Identify which cell holds the provided text, then report its (X, Y) central coordinate. 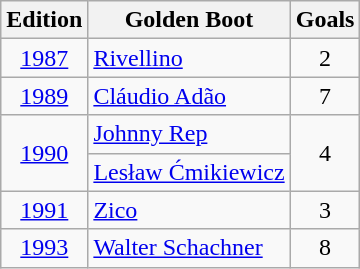
Goals (325, 20)
Johnny Rep (189, 134)
Edition (44, 20)
1991 (44, 210)
1989 (44, 96)
3 (325, 210)
1993 (44, 248)
Zico (189, 210)
2 (325, 58)
Golden Boot (189, 20)
Rivellino (189, 58)
7 (325, 96)
1987 (44, 58)
8 (325, 248)
1990 (44, 153)
4 (325, 153)
Walter Schachner (189, 248)
Lesław Ćmikiewicz (189, 172)
Cláudio Adão (189, 96)
